Capture the cell that displays the provided text and extract its (X, Y) central coordinate. 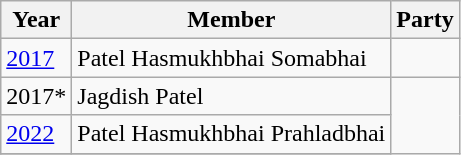
Jagdish Patel (232, 96)
2017* (36, 96)
Year (36, 20)
2017 (36, 58)
Patel Hasmukhbhai Somabhai (232, 58)
Member (232, 20)
2022 (36, 134)
Party (425, 20)
Patel Hasmukhbhai Prahladbhai (232, 134)
